From the cell containing the given text, extract its center point as [x, y] coordinate. 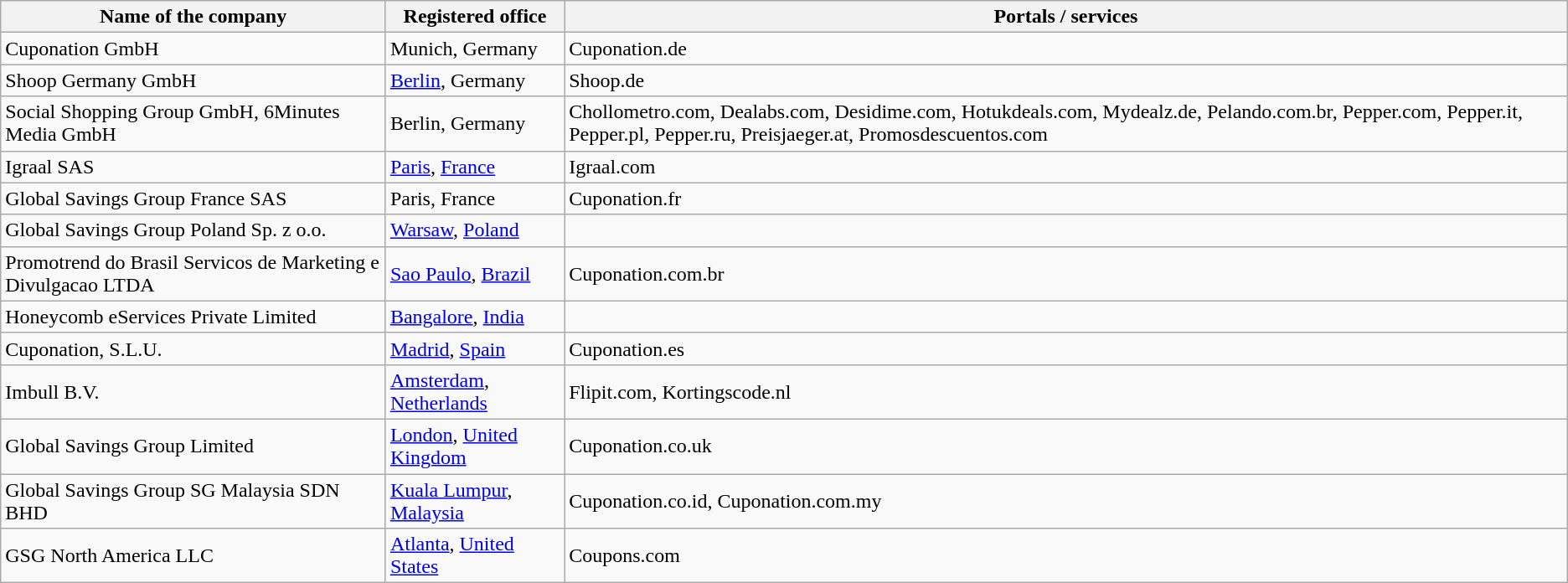
Atlanta, United States [474, 556]
Igraal.com [1066, 167]
Global Savings Group France SAS [193, 199]
Name of the company [193, 17]
Global Savings Group Poland Sp. z o.o. [193, 230]
Global Savings Group Limited [193, 446]
Social Shopping Group GmbH, 6Minutes Media GmbH [193, 124]
Flipit.com, Kortingscode.nl [1066, 392]
Cuponation.com.br [1066, 273]
London, United Kingdom [474, 446]
Shoop Germany GmbH [193, 80]
Cuponation, S.L.U. [193, 348]
Registered office [474, 17]
Munich, Germany [474, 49]
Cuponation.de [1066, 49]
Portals / services [1066, 17]
Amsterdam, Netherlands [474, 392]
Igraal SAS [193, 167]
GSG North America LLC [193, 556]
Cuponation.co.uk [1066, 446]
Cuponation.co.id, Cuponation.com.my [1066, 501]
Shoop.de [1066, 80]
Madrid, Spain [474, 348]
Coupons.com [1066, 556]
Honeycomb eServices Private Limited [193, 317]
Kuala Lumpur, Malaysia [474, 501]
Bangalore, India [474, 317]
Global Savings Group SG Malaysia SDN BHD [193, 501]
Imbull B.V. [193, 392]
Promotrend do Brasil Servicos de Marketing e Divulgacao LTDA [193, 273]
Sao Paulo, Brazil [474, 273]
Cuponation GmbH [193, 49]
Warsaw, Poland [474, 230]
Cuponation.fr [1066, 199]
Cuponation.es [1066, 348]
